Pinpoint the cell where the given text exists, returning its [X, Y] midpoint coordinate. 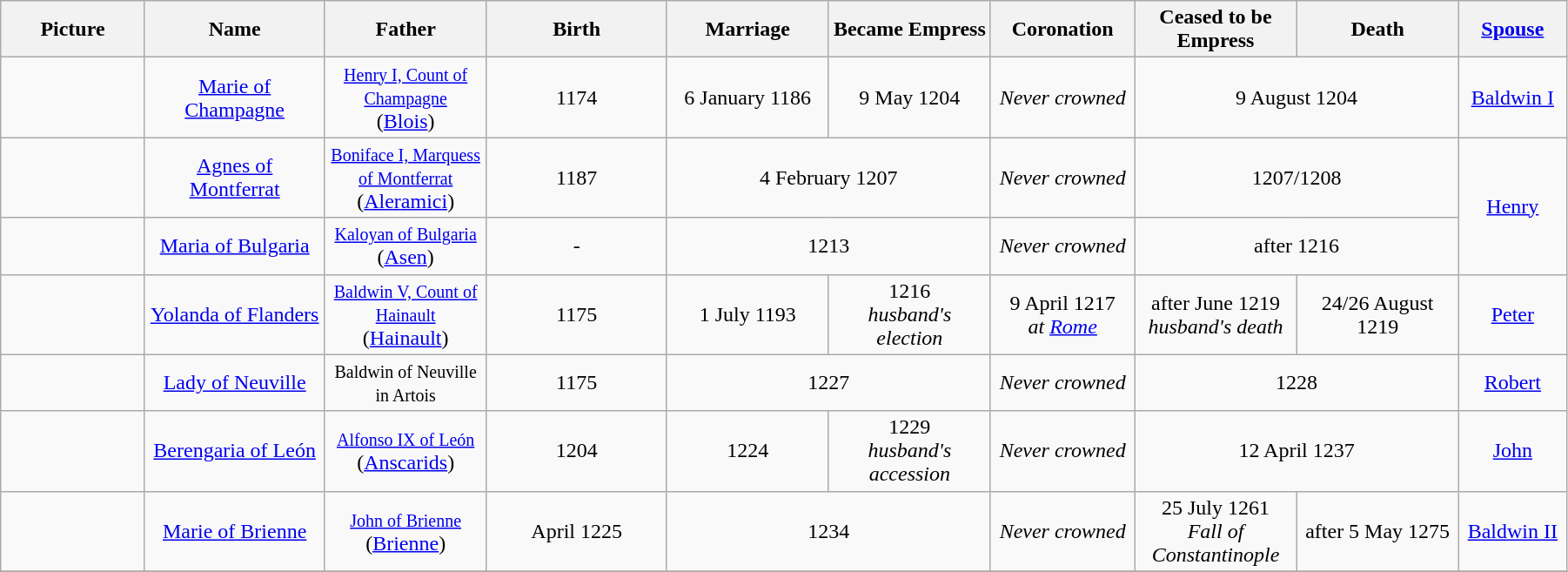
Alfonso IX of León (Anscarids) [405, 451]
Marie of Champagne [235, 98]
- [576, 246]
Peter [1512, 314]
1229husband's accession [909, 451]
after June 1219husband's death [1216, 314]
12 April 1237 [1297, 451]
4 February 1207 [828, 178]
John [1512, 451]
after 1216 [1297, 246]
24/26 August 1219 [1377, 314]
Lady of Neuville [235, 383]
1216husband's election [909, 314]
Death [1377, 30]
Berengaria of León [235, 451]
Maria of Bulgaria [235, 246]
1187 [576, 178]
April 1225 [576, 531]
Henry [1512, 205]
Father [405, 30]
Robert [1512, 383]
Picture [73, 30]
Became Empress [909, 30]
Birth [576, 30]
Kaloyan of Bulgaria (Asen) [405, 246]
after 5 May 1275 [1377, 531]
Ceased to be Empress [1216, 30]
1228 [1297, 383]
Baldwin I [1512, 98]
1227 [828, 383]
1234 [828, 531]
1207/1208 [1297, 178]
John of Brienne (Brienne) [405, 531]
Spouse [1512, 30]
25 July 1261Fall of Constantinople [1216, 531]
Boniface I, Marquess of Montferrat (Aleramici) [405, 178]
9 April 1217at Rome [1062, 314]
Henry I, Count of Champagne (Blois) [405, 98]
1 July 1193 [747, 314]
Baldwin II [1512, 531]
Coronation [1062, 30]
9 August 1204 [1297, 98]
Marie of Brienne [235, 531]
6 January 1186 [747, 98]
Marriage [747, 30]
1213 [828, 246]
Agnes of Montferrat [235, 178]
Baldwin V, Count of Hainault (Hainault) [405, 314]
1224 [747, 451]
Name [235, 30]
9 May 1204 [909, 98]
1174 [576, 98]
Baldwin of Neuville in Artois [405, 383]
Yolanda of Flanders [235, 314]
1204 [576, 451]
